Detect which cell encompasses the target text, then output its [x, y] center coordinate. 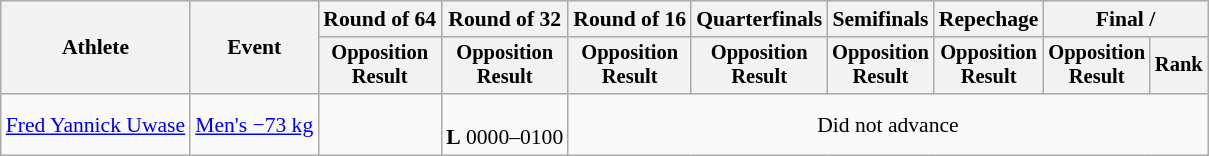
Round of 64 [380, 19]
Round of 32 [504, 19]
L 0000–0100 [504, 124]
Repechage [989, 19]
Did not advance [888, 124]
Men's −73 kg [254, 124]
Final / [1125, 19]
Quarterfinals [759, 19]
Fred Yannick Uwase [96, 124]
Athlete [96, 48]
Round of 16 [630, 19]
Semifinals [880, 19]
Event [254, 48]
Rank [1179, 66]
